Locate the cell with the specified text and output its [x, y] center coordinate. 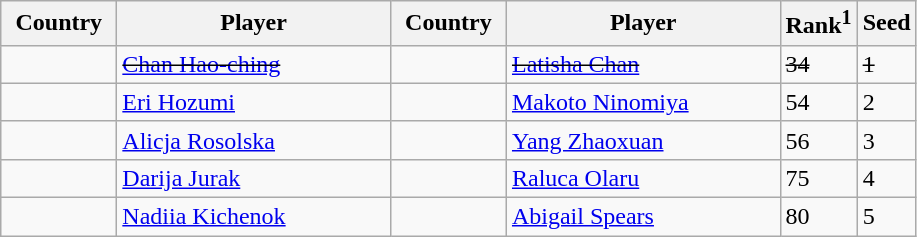
4 [886, 178]
2 [886, 102]
Darija Jurak [254, 178]
1 [886, 64]
80 [818, 217]
Makoto Ninomiya [643, 102]
Yang Zhaoxuan [643, 140]
54 [818, 102]
Raluca Olaru [643, 178]
34 [818, 64]
56 [818, 140]
Chan Hao-ching [254, 64]
Eri Hozumi [254, 102]
Alicja Rosolska [254, 140]
75 [818, 178]
Abigail Spears [643, 217]
Latisha Chan [643, 64]
3 [886, 140]
Seed [886, 24]
Nadiia Kichenok [254, 217]
5 [886, 217]
Rank1 [818, 24]
